Find where the given text appears and provide that cell's center as (x, y) coordinate. 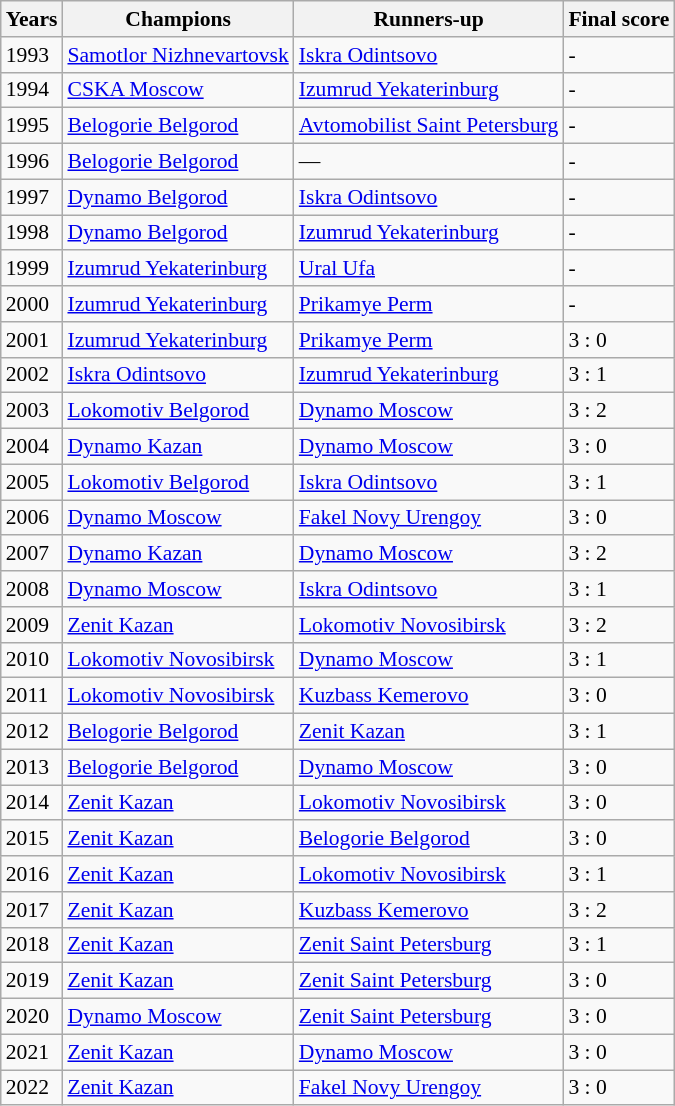
2010 (32, 660)
2011 (32, 696)
2022 (32, 1088)
— (429, 162)
2014 (32, 803)
2001 (32, 340)
2005 (32, 482)
1996 (32, 162)
1997 (32, 197)
2018 (32, 945)
2008 (32, 589)
Champions (178, 19)
2021 (32, 1052)
2006 (32, 518)
2002 (32, 375)
2009 (32, 625)
2003 (32, 411)
Samotlor Nizhnevartovsk (178, 55)
Avtomobilist Saint Petersburg (429, 126)
Final score (618, 19)
2020 (32, 1017)
2007 (32, 554)
2016 (32, 874)
1993 (32, 55)
Runners-up (429, 19)
Years (32, 19)
2013 (32, 767)
2017 (32, 910)
2015 (32, 839)
1998 (32, 233)
CSKA Moscow (178, 90)
1994 (32, 90)
Ural Ufa (429, 269)
1995 (32, 126)
1999 (32, 269)
2004 (32, 447)
2019 (32, 981)
2012 (32, 732)
2000 (32, 304)
